Extract the [X, Y] coordinate from the center of the cell holding the provided text.  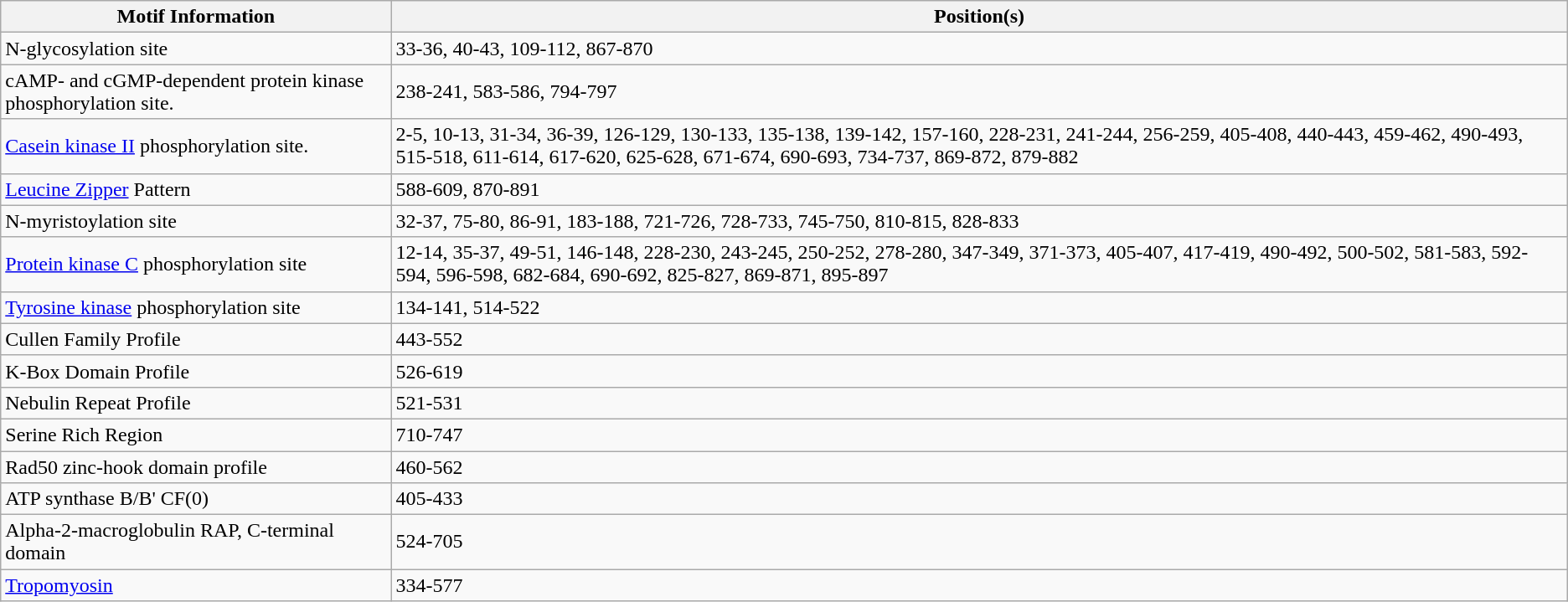
N-myristoylation site [196, 221]
Position(s) [979, 17]
588-609, 870-891 [979, 189]
33-36, 40-43, 109-112, 867-870 [979, 49]
Cullen Family Profile [196, 339]
Tyrosine kinase phosphorylation site [196, 307]
Alpha-2-macroglobulin RAP, C-terminal domain [196, 543]
334-577 [979, 585]
N-glycosylation site [196, 49]
238-241, 583-586, 794-797 [979, 92]
526-619 [979, 371]
524-705 [979, 543]
Protein kinase C phosphorylation site [196, 265]
405-433 [979, 499]
443-552 [979, 339]
Serine Rich Region [196, 435]
32-37, 75-80, 86-91, 183-188, 721-726, 728-733, 745-750, 810-815, 828-833 [979, 221]
ATP synthase B/B' CF(0) [196, 499]
K-Box Domain Profile [196, 371]
Casein kinase II phosphorylation site. [196, 146]
Motif Information [196, 17]
710-747 [979, 435]
134-141, 514-522 [979, 307]
Rad50 zinc-hook domain profile [196, 466]
Nebulin Repeat Profile [196, 403]
Leucine Zipper Pattern [196, 189]
460-562 [979, 466]
521-531 [979, 403]
cAMP- and cGMP-dependent protein kinase phosphorylation site. [196, 92]
Tropomyosin [196, 585]
